Return [x, y] of the center of cell containing provided text 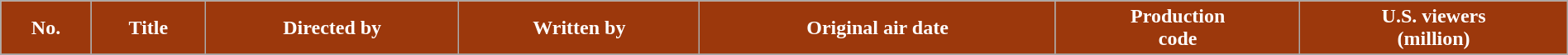
Title [148, 28]
Productioncode [1178, 28]
Original air date [878, 28]
U.S. viewers(million) [1434, 28]
No. [46, 28]
Written by [579, 28]
Directed by [332, 28]
